Pinpoint the cell where the given text exists, returning its (X, Y) midpoint coordinate. 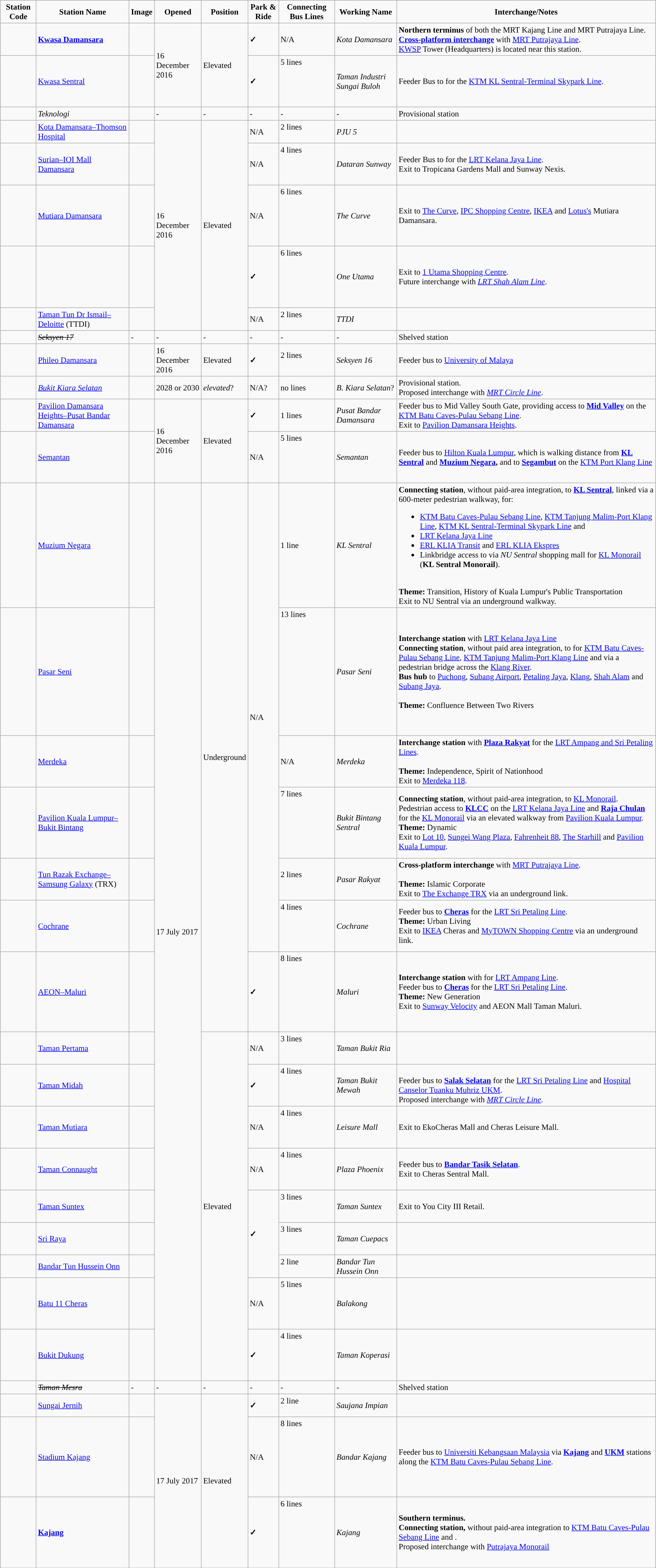
1 line (307, 545)
Working Name (366, 12)
Station Name (83, 12)
Taman Industri Sungai Buloh (366, 81)
Taman Koperasi (366, 1355)
Exit to EkoCheras Mall and Cheras Leisure Mall. (526, 1127)
Taman Tun Dr Ismail–Deloitte (TTDI) (83, 319)
Opened (178, 12)
Pavilion Kuala Lumpur–Bukit Bintang (83, 823)
2028 or 2030 (178, 387)
Taman Bukit Mewah (366, 1085)
Station Code (18, 12)
Maluri (366, 992)
KL Sentral (366, 545)
Feeder bus to University of Malaya (526, 360)
1 lines (307, 415)
Taman Bukit Ria (366, 1048)
Stadium Kajang (83, 1458)
Tun Razak Exchange–Samsung Galaxy (TRX) (83, 879)
elevated? (225, 387)
Feeder bus to Cheras for the LRT Sri Petaling Line.Theme: Urban LivingExit to IKEA Cheras and MyTOWN Shopping Centre via an underground link. (526, 926)
Taman Mesra (83, 1387)
Position (225, 12)
Feeder Bus to for the KTM KL Sentral-Terminal Skypark Line. (526, 81)
Provisional station.Proposed interchange with MRT Circle Line. (526, 387)
Kota Damansara–Thomson Hospital (83, 132)
Seksyen 17 (83, 337)
Underground (225, 757)
PJU 5 (366, 132)
Seksyen 16 (366, 360)
Feeder bus to Bandar Tasik Selatan.Exit to Cheras Sentral Mall. (526, 1169)
Feeder bus to Mid Valley South Gate, providing access to Mid Valley on the KTM Batu Caves-Pulau Sebang Line.Exit to Pavilion Damansara Heights. (526, 415)
Park & Ride (264, 12)
Taman Connaught (83, 1169)
B. Kiara Selatan? (366, 387)
Mutiara Damansara (83, 216)
Exit to 1 Utama Shopping Centre.Future interchange with LRT Shah Alam Line. (526, 277)
Feeder bus to Salak Selatan for the LRT Sri Petaling Line and Hospital Canselor Tuanku Muhriz UKM.Proposed interchange with MRT Circle Line. (526, 1085)
Taman Cuepacs (366, 1239)
Pavilion Damansara Heights–Pusat Bandar Damansara (83, 415)
Pusat Bandar Damansara (366, 415)
Teknologi (83, 114)
TTDI (366, 319)
Taman Pertama (83, 1048)
Batu 11 Cheras (83, 1304)
Exit to You City III Retail. (526, 1206)
AEON–Maluri (83, 992)
Taman Midah (83, 1085)
Surian–IOI Mall Damansara (83, 164)
Image (142, 12)
Exit to The Curve, IPC Shopping Centre, IKEA and Lotus's Mutiara Damansara. (526, 216)
Leisure Mall (366, 1127)
Bandar Kajang (366, 1458)
Sri Raya (83, 1239)
Kwasa Damansara (83, 40)
Kota Damansara (366, 40)
Interchange/Notes (526, 12)
Connecting Bus Lines (307, 12)
Bukit Dukung (83, 1355)
13 lines (307, 672)
Balakong (366, 1304)
Provisional station (526, 114)
One Utama (366, 277)
Saujana Impian (366, 1406)
Cross-platform interchange with MRT Putrajaya Line.Theme: Islamic CorporateExit to The Exchange TRX via an underground link. (526, 879)
Muzium Negara (83, 545)
Pasar Rakyat (366, 879)
Bukit Bintang Sentral (366, 823)
Kwasa Sentral (83, 81)
Sungai Jernih (83, 1406)
7 lines (307, 823)
Bukit Kiara Selatan (83, 387)
Feeder bus to Hilton Kuala Lumpur, which is walking distance from KL Sentral and Muzium Negara, and to Segambut on the KTM Port Klang Line (526, 457)
Phileo Damansara (83, 360)
Interchange station with Plaza Rakyat for the LRT Ampang and Sri Petaling Lines.Theme: Independence, Spirit of NationhoodExit to Merdeka 118. (526, 762)
N/A? (264, 387)
Dataran Sunway (366, 164)
Feeder Bus to for the LRT Kelana Jaya Line.Exit to Tropicana Gardens Mall and Sunway Nexis. (526, 164)
Taman Mutiara (83, 1127)
Feeder bus to Universiti Kebangsaan Malaysia via Kajang and UKM stations along the KTM Batu Caves-Pulau Sebang Line. (526, 1458)
The Curve (366, 216)
Plaza Phoenix (366, 1169)
no lines (307, 387)
